For the text-containing cell, return its midpoint in [X, Y] coordinate format. 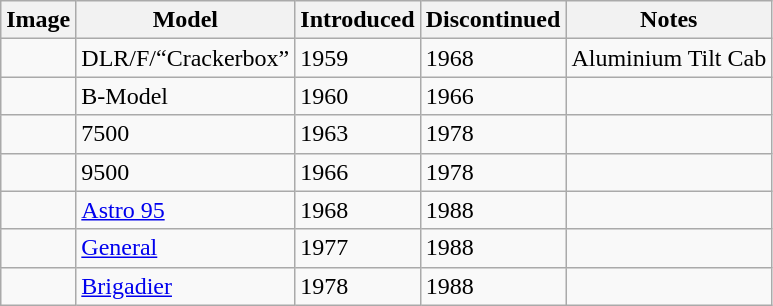
Model [186, 20]
B-Model [186, 96]
1977 [358, 248]
Image [38, 20]
General [186, 248]
1959 [358, 58]
Astro 95 [186, 210]
1960 [358, 96]
Aluminium Tilt Cab [669, 58]
1963 [358, 134]
Discontinued [493, 20]
9500 [186, 172]
Brigadier [186, 286]
Notes [669, 20]
Introduced [358, 20]
7500 [186, 134]
DLR/F/“Crackerbox” [186, 58]
